Return the (x, y) coordinate for the center point of the cell that contains the specified text.  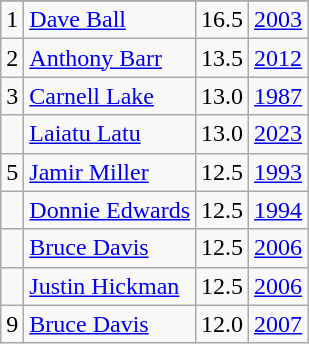
Carnell Lake (110, 96)
Justin Hickman (110, 286)
2003 (278, 20)
2023 (278, 134)
1 (12, 20)
1987 (278, 96)
Jamir Miller (110, 172)
16.5 (222, 20)
1993 (278, 172)
13.5 (222, 58)
12.0 (222, 324)
2007 (278, 324)
Dave Ball (110, 20)
Donnie Edwards (110, 210)
Anthony Barr (110, 58)
3 (12, 96)
2 (12, 58)
2012 (278, 58)
9 (12, 324)
1994 (278, 210)
Laiatu Latu (110, 134)
5 (12, 172)
